Pinpoint the cell where the given text exists, returning its [x, y] midpoint coordinate. 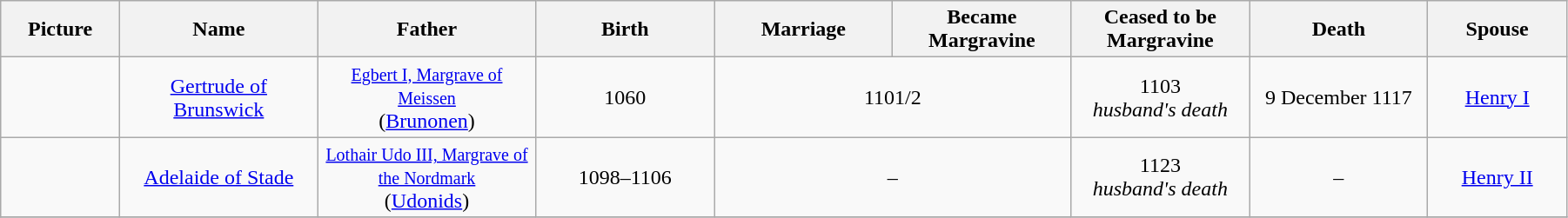
Birth [625, 30]
1098–1106 [625, 177]
Death [1338, 30]
Picture [61, 30]
Became Margravine [982, 30]
1123husband's death [1161, 177]
Gertrude of Brunswick [218, 97]
Ceased to be Margravine [1161, 30]
Henry I [1498, 97]
Spouse [1498, 30]
Henry II [1498, 177]
1101/2 [893, 97]
Name [218, 30]
1103husband's death [1161, 97]
1060 [625, 97]
9 December 1117 [1338, 97]
Egbert I, Margrave of Meissen(Brunonen) [426, 97]
Marriage [804, 30]
Adelaide of Stade [218, 177]
Father [426, 30]
Lothair Udo III, Margrave of the Nordmark(Udonids) [426, 177]
